Provide the [X, Y] coordinate of the cell's center where the given text is located.  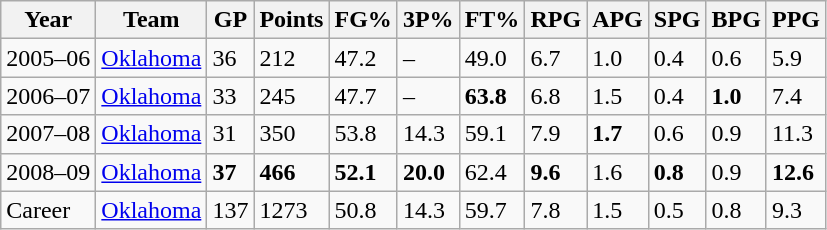
BPG [736, 20]
Year [48, 20]
37 [230, 172]
59.7 [492, 210]
245 [292, 96]
2006–07 [48, 96]
53.8 [363, 134]
59.1 [492, 134]
36 [230, 58]
2005–06 [48, 58]
GP [230, 20]
6.8 [556, 96]
31 [230, 134]
212 [292, 58]
Team [152, 20]
20.0 [428, 172]
PPG [796, 20]
1.7 [618, 134]
49.0 [492, 58]
3P% [428, 20]
7.8 [556, 210]
9.3 [796, 210]
2007–08 [48, 134]
466 [292, 172]
RPG [556, 20]
50.8 [363, 210]
FG% [363, 20]
2008–09 [48, 172]
Points [292, 20]
47.2 [363, 58]
11.3 [796, 134]
62.4 [492, 172]
APG [618, 20]
47.7 [363, 96]
7.9 [556, 134]
137 [230, 210]
1.6 [618, 172]
12.6 [796, 172]
63.8 [492, 96]
52.1 [363, 172]
6.7 [556, 58]
9.6 [556, 172]
5.9 [796, 58]
33 [230, 96]
350 [292, 134]
1273 [292, 210]
0.5 [677, 210]
Career [48, 210]
SPG [677, 20]
7.4 [796, 96]
FT% [492, 20]
